Extract the [X, Y] coordinate from the center of the cell holding the provided text.  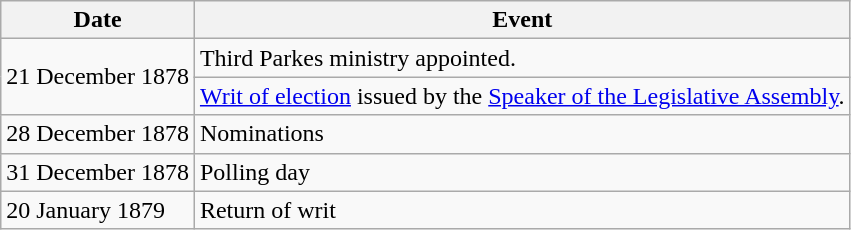
28 December 1878 [98, 134]
Nominations [522, 134]
Writ of election issued by the Speaker of the Legislative Assembly. [522, 96]
Return of writ [522, 210]
Event [522, 20]
Third Parkes ministry appointed. [522, 58]
21 December 1878 [98, 77]
31 December 1878 [98, 172]
Date [98, 20]
Polling day [522, 172]
20 January 1879 [98, 210]
